Search for the cell housing the specified text and yield its [x, y] center coordinate. 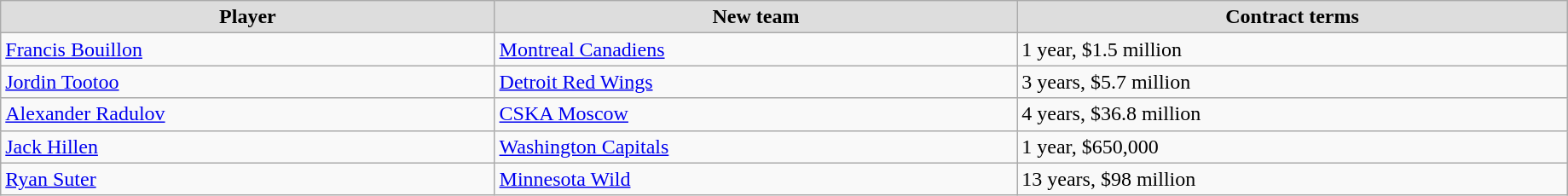
Player [247, 17]
Jordin Tootoo [247, 82]
13 years, $98 million [1293, 179]
1 year, $1.5 million [1293, 49]
Ryan Suter [247, 179]
3 years, $5.7 million [1293, 82]
Minnesota Wild [755, 179]
Montreal Canadiens [755, 49]
New team [755, 17]
Washington Capitals [755, 147]
Detroit Red Wings [755, 82]
Jack Hillen [247, 147]
Alexander Radulov [247, 114]
Contract terms [1293, 17]
CSKA Moscow [755, 114]
Francis Bouillon [247, 49]
4 years, $36.8 million [1293, 114]
1 year, $650,000 [1293, 147]
